Provide the (x, y) coordinate of the cell's center where the given text is located.  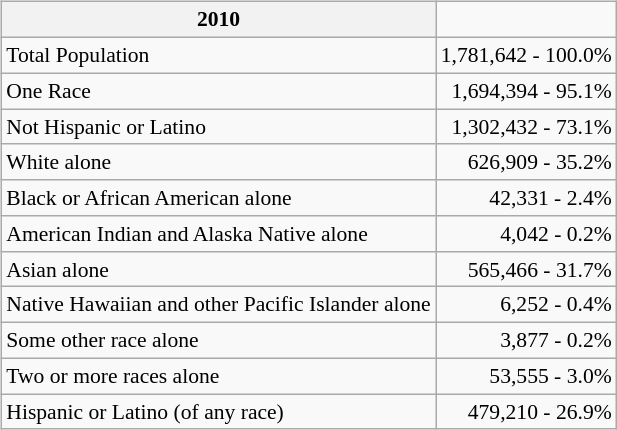
Black or African American alone (218, 198)
1,781,642 - 100.0% (526, 55)
Total Population (218, 55)
626,909 - 35.2% (526, 162)
565,466 - 31.7% (526, 269)
Some other race alone (218, 340)
479,210 - 26.9% (526, 412)
2010 (218, 20)
Hispanic or Latino (of any race) (218, 412)
American Indian and Alaska Native alone (218, 234)
Not Hispanic or Latino (218, 127)
42,331 - 2.4% (526, 198)
3,877 - 0.2% (526, 340)
4,042 - 0.2% (526, 234)
1,302,432 - 73.1% (526, 127)
One Race (218, 91)
6,252 - 0.4% (526, 305)
Native Hawaiian and other Pacific Islander alone (218, 305)
Two or more races alone (218, 376)
White alone (218, 162)
1,694,394 - 95.1% (526, 91)
53,555 - 3.0% (526, 376)
Asian alone (218, 269)
